Detect which cell encompasses the target text, then output its (X, Y) center coordinate. 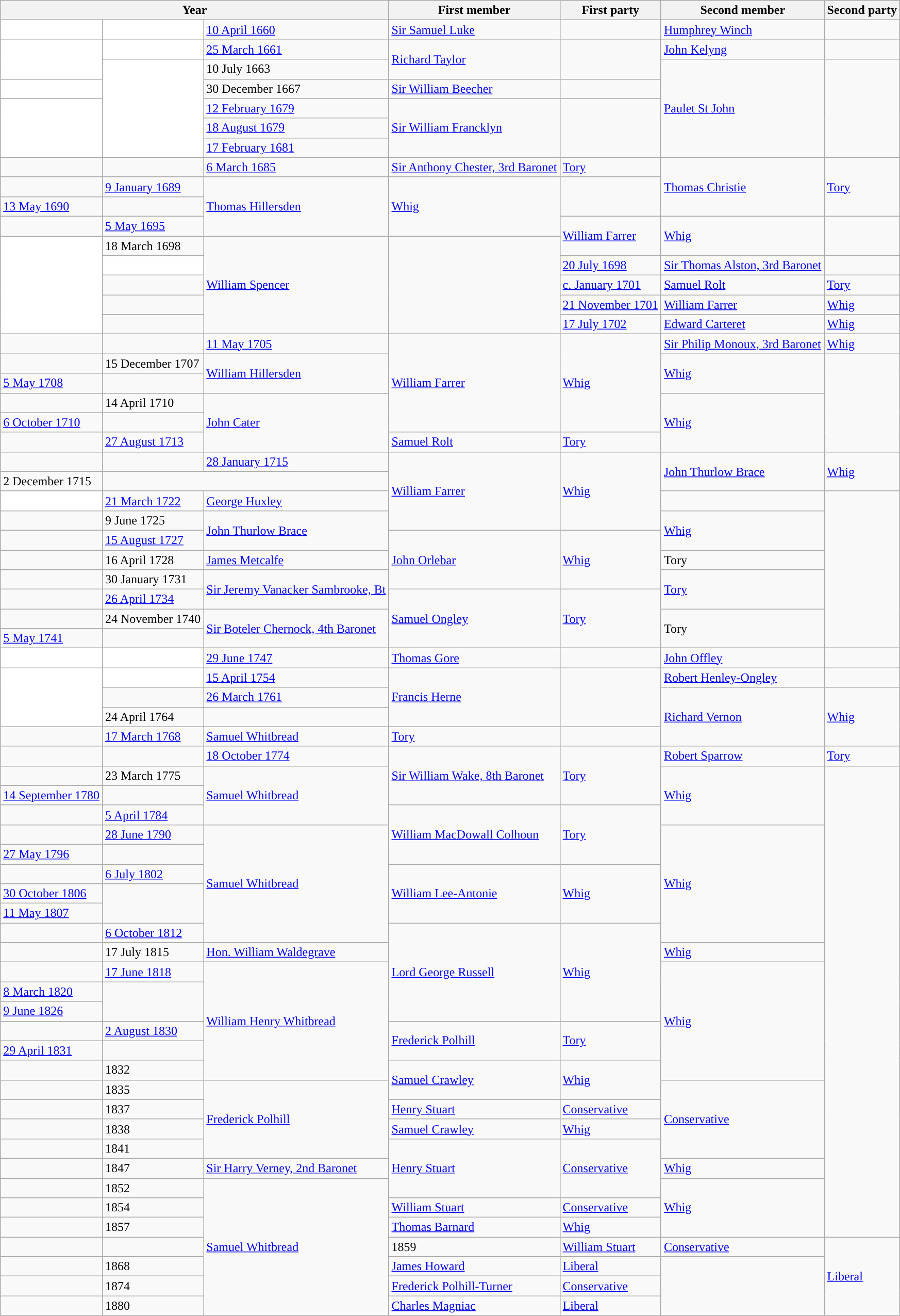
24 April 1764 (153, 717)
13 May 1690 (52, 206)
c. January 1701 (610, 285)
1838 (153, 1129)
2 December 1715 (52, 481)
17 February 1681 (296, 147)
Francis Herne (474, 697)
27 May 1796 (52, 854)
Sir Samuel Luke (474, 30)
William Henry Whitbread (296, 1021)
9 June 1725 (153, 520)
21 November 1701 (610, 305)
6 July 1802 (153, 874)
1857 (153, 1227)
15 April 1754 (296, 678)
6 October 1710 (52, 422)
6 March 1685 (296, 167)
9 June 1826 (52, 1011)
1854 (153, 1208)
5 April 1784 (153, 815)
Sir William Francklyn (474, 128)
Sir Boteler Chernock, 4th Baronet (296, 629)
Thomas Hillersden (296, 206)
Year (195, 10)
6 October 1812 (153, 933)
28 June 1790 (153, 834)
2 August 1830 (153, 1031)
Lord George Russell (474, 972)
Richard Taylor (474, 59)
1859 (474, 1247)
17 July 1815 (153, 952)
Robert Henley-Ongley (742, 678)
Sir Jeremy Vanacker Sambrooke, Bt (296, 589)
1868 (153, 1266)
Second party (862, 10)
5 May 1695 (153, 226)
10 April 1660 (296, 30)
John Kelyng (742, 50)
Sir Anthony Chester, 3rd Baronet (474, 167)
28 January 1715 (296, 462)
29 June 1747 (296, 658)
18 August 1679 (296, 128)
17 June 1818 (153, 972)
18 October 1774 (296, 756)
5 May 1708 (52, 383)
Richard Vernon (742, 717)
Second member (742, 10)
Hon. William Waldegrave (296, 952)
30 October 1806 (52, 894)
14 April 1710 (153, 403)
Edward Carteret (742, 324)
1880 (153, 1306)
10 July 1663 (296, 69)
1841 (153, 1148)
Sir Harry Verney, 2nd Baronet (296, 1168)
23 March 1775 (153, 776)
James Metcalfe (296, 560)
Charles Magniac (474, 1306)
25 March 1661 (296, 50)
John Cater (296, 422)
Thomas Barnard (474, 1227)
24 November 1740 (153, 619)
Thomas Gore (474, 658)
11 May 1807 (52, 913)
1837 (153, 1109)
John Orlebar (474, 560)
30 January 1731 (153, 580)
15 August 1727 (153, 540)
11 May 1705 (296, 344)
William Hillersden (296, 373)
James Howard (474, 1266)
William MacDowall Colhoun (474, 834)
9 January 1689 (153, 187)
Sir William Beecher (474, 89)
17 July 1702 (610, 324)
Robert Sparrow (742, 756)
12 February 1679 (296, 108)
Sir William Wake, 8th Baronet (474, 776)
John Offley (742, 658)
17 March 1768 (153, 736)
27 August 1713 (153, 442)
1847 (153, 1168)
George Huxley (296, 501)
15 December 1707 (153, 364)
5 May 1741 (52, 638)
Paulet St John (742, 108)
1832 (153, 1070)
Samuel Ongley (474, 619)
20 July 1698 (610, 266)
29 April 1831 (52, 1050)
26 March 1761 (296, 697)
30 December 1667 (296, 89)
1852 (153, 1188)
Sir Philip Monoux, 3rd Baronet (742, 344)
First member (474, 10)
1835 (153, 1090)
1874 (153, 1286)
26 April 1734 (153, 599)
Thomas Christie (742, 187)
William Spencer (296, 285)
21 March 1722 (153, 501)
First party (610, 10)
Sir Thomas Alston, 3rd Baronet (742, 266)
18 March 1698 (153, 246)
Humphrey Winch (742, 30)
Frederick Polhill-Turner (474, 1286)
14 September 1780 (52, 795)
William Lee-Antonie (474, 894)
8 March 1820 (52, 992)
16 April 1728 (153, 560)
